For the text-containing cell, return its midpoint in (X, Y) coordinate format. 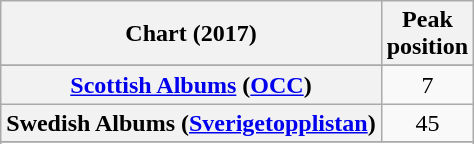
7 (427, 85)
Chart (2017) (191, 34)
45 (427, 123)
Swedish Albums (Sverigetopplistan) (191, 123)
Peak position (427, 34)
Scottish Albums (OCC) (191, 85)
